Return (X, Y) of the center of cell containing provided text 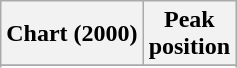
Peakposition (189, 34)
Chart (2000) (72, 34)
